Output the [X, Y] coordinate of the center of the cell containing the given text.  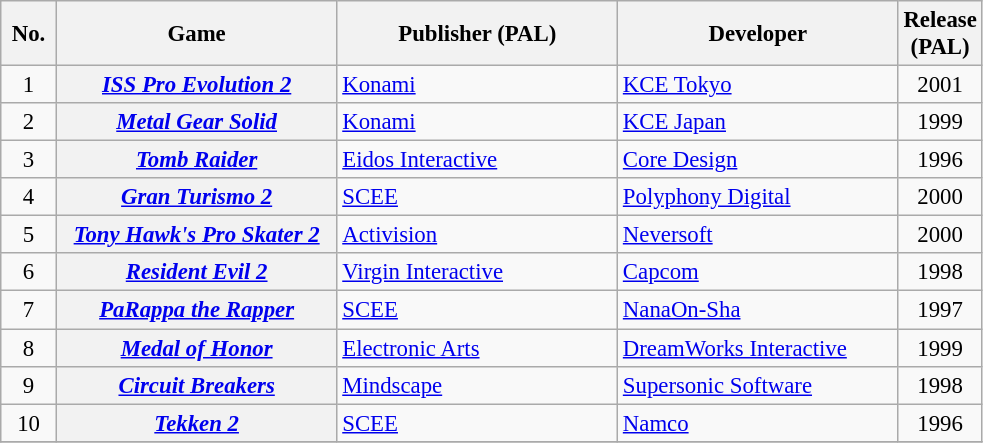
DreamWorks Interactive [758, 348]
Developer [758, 34]
ISS Pro Evolution 2 [196, 85]
1997 [940, 310]
Mindscape [478, 385]
4 [29, 197]
NanaOn-Sha [758, 310]
2001 [940, 85]
Eidos Interactive [478, 160]
Neversoft [758, 235]
2 [29, 122]
Electronic Arts [478, 348]
9 [29, 385]
KCE Tokyo [758, 85]
KCE Japan [758, 122]
Tekken 2 [196, 423]
Metal Gear Solid [196, 122]
Tony Hawk's Pro Skater 2 [196, 235]
No. [29, 34]
Capcom [758, 273]
Tomb Raider [196, 160]
1 [29, 85]
Activision [478, 235]
Supersonic Software [758, 385]
7 [29, 310]
5 [29, 235]
Circuit Breakers [196, 385]
Publisher (PAL) [478, 34]
Gran Turismo 2 [196, 197]
3 [29, 160]
Virgin Interactive [478, 273]
8 [29, 348]
6 [29, 273]
Namco [758, 423]
Medal of Honor [196, 348]
Polyphony Digital [758, 197]
PaRappa the Rapper [196, 310]
Release (PAL) [940, 34]
Core Design [758, 160]
10 [29, 423]
Resident Evil 2 [196, 273]
Game [196, 34]
